Determine the (X, Y) coordinate at the center of the cell enclosing the given text.  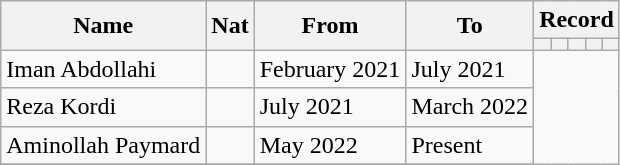
From (330, 26)
Nat (230, 26)
Iman Abdollahi (104, 69)
Aminollah Paymard (104, 145)
Present (470, 145)
March 2022 (470, 107)
Record (577, 20)
February 2021 (330, 69)
Name (104, 26)
May 2022 (330, 145)
To (470, 26)
Reza Kordi (104, 107)
